Identify which cell holds the provided text, then report its [X, Y] central coordinate. 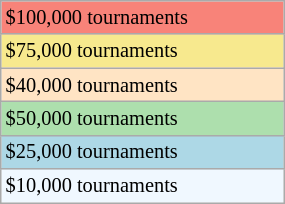
$100,000 tournaments [142, 17]
$40,000 tournaments [142, 85]
$50,000 tournaments [142, 118]
$25,000 tournaments [142, 152]
$10,000 tournaments [142, 186]
$75,000 tournaments [142, 51]
